Search for the cell housing the specified text and yield its [x, y] center coordinate. 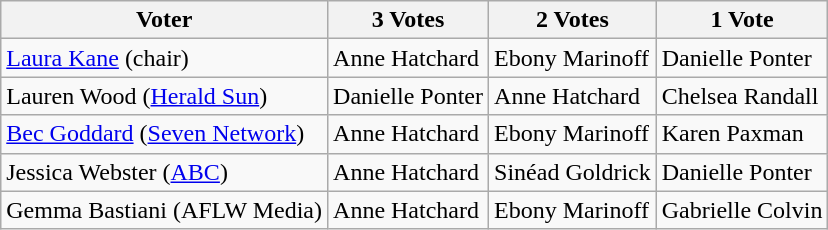
Bec Goddard (Seven Network) [164, 134]
Gemma Bastiani (AFLW Media) [164, 210]
Chelsea Randall [742, 96]
3 Votes [408, 20]
2 Votes [573, 20]
Karen Paxman [742, 134]
Gabrielle Colvin [742, 210]
Jessica Webster (ABC) [164, 172]
1 Vote [742, 20]
Laura Kane (chair) [164, 58]
Voter [164, 20]
Lauren Wood (Herald Sun) [164, 96]
Sinéad Goldrick [573, 172]
